Scan for the cell matching the given text and deliver its [x, y] coordinate at center. 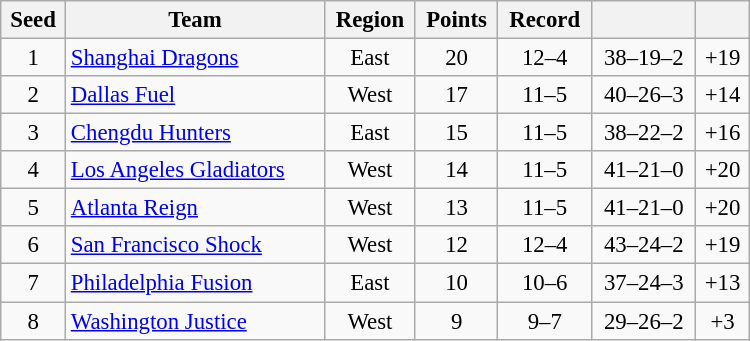
5 [34, 208]
Los Angeles Gladiators [196, 170]
20 [456, 58]
Team [196, 20]
9–7 [545, 321]
Points [456, 20]
10 [456, 283]
10–6 [545, 283]
8 [34, 321]
Dallas Fuel [196, 95]
15 [456, 133]
Chengdu Hunters [196, 133]
Record [545, 20]
9 [456, 321]
Atlanta Reign [196, 208]
2 [34, 95]
Shanghai Dragons [196, 58]
+14 [722, 95]
Philadelphia Fusion [196, 283]
San Francisco Shock [196, 245]
+3 [722, 321]
3 [34, 133]
+13 [722, 283]
14 [456, 170]
7 [34, 283]
13 [456, 208]
4 [34, 170]
40–26–3 [644, 95]
12 [456, 245]
38–19–2 [644, 58]
6 [34, 245]
Washington Justice [196, 321]
+16 [722, 133]
1 [34, 58]
29–26–2 [644, 321]
17 [456, 95]
Seed [34, 20]
43–24–2 [644, 245]
Region [370, 20]
38–22–2 [644, 133]
37–24–3 [644, 283]
